Locate the cell with the specified text and output its [X, Y] center coordinate. 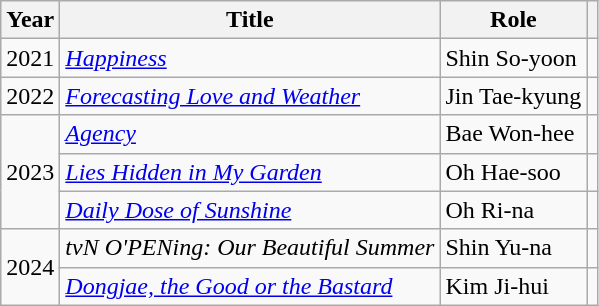
2022 [30, 96]
2021 [30, 58]
Role [514, 20]
2024 [30, 267]
Jin Tae-kyung [514, 96]
2023 [30, 172]
Kim Ji-hui [514, 286]
Lies Hidden in My Garden [250, 172]
Year [30, 20]
Forecasting Love and Weather [250, 96]
Oh Ri-na [514, 210]
tvN O'PENing: Our Beautiful Summer [250, 248]
Oh Hae-soo [514, 172]
Shin Yu-na [514, 248]
Daily Dose of Sunshine [250, 210]
Title [250, 20]
Happiness [250, 58]
Agency [250, 134]
Bae Won-hee [514, 134]
Dongjae, the Good or the Bastard [250, 286]
Shin So-yoon [514, 58]
